Scan for the cell matching the given text and deliver its (x, y) coordinate at center. 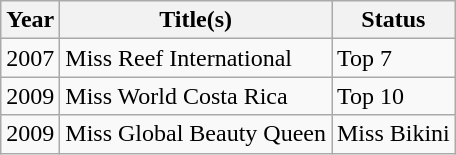
Miss Bikini (394, 134)
Top 7 (394, 58)
Year (30, 20)
Title(s) (196, 20)
Miss Global Beauty Queen (196, 134)
Miss Reef International (196, 58)
Miss World Costa Rica (196, 96)
Status (394, 20)
2007 (30, 58)
Top 10 (394, 96)
